Find where the given text appears and provide that cell's center as [X, Y] coordinate. 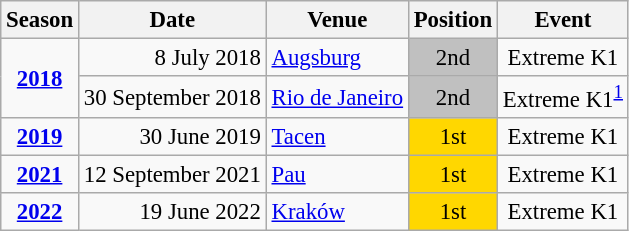
Date [172, 20]
30 September 2018 [172, 97]
30 June 2019 [172, 137]
8 July 2018 [172, 58]
Event [562, 20]
2018 [40, 79]
Season [40, 20]
Rio de Janeiro [337, 97]
Pau [337, 175]
Tacen [337, 137]
2019 [40, 137]
2021 [40, 175]
Augsburg [337, 58]
12 September 2021 [172, 175]
Extreme K11 [562, 97]
Position [452, 20]
Venue [337, 20]
